Output the [x, y] coordinate of the center of the cell containing the given text.  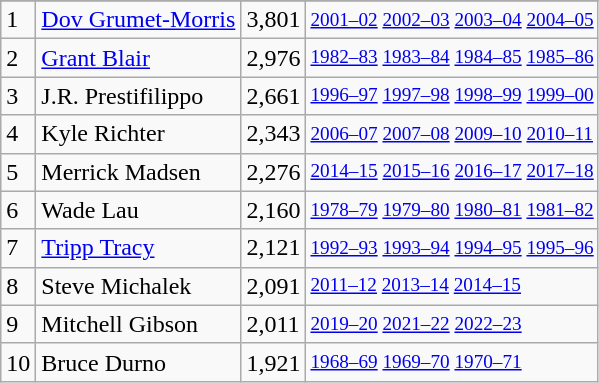
2,121 [274, 248]
2014–15 2015–16 2016–17 2017–18 [452, 172]
Bruce Durno [138, 362]
2,976 [274, 58]
Steve Michalek [138, 286]
1968–69 1969–70 1970–71 [452, 362]
1,921 [274, 362]
Kyle Richter [138, 134]
2,343 [274, 134]
3,801 [274, 20]
1992–93 1993–94 1994–95 1995–96 [452, 248]
8 [18, 286]
7 [18, 248]
2001–02 2002–03 2003–04 2004–05 [452, 20]
Wade Lau [138, 210]
1 [18, 20]
Grant Blair [138, 58]
Tripp Tracy [138, 248]
1982–83 1983–84 1984–85 1985–86 [452, 58]
2,011 [274, 324]
4 [18, 134]
10 [18, 362]
1996–97 1997–98 1998–99 1999–00 [452, 96]
Merrick Madsen [138, 172]
Mitchell Gibson [138, 324]
2006–07 2007–08 2009–10 2010–11 [452, 134]
5 [18, 172]
Dov Grumet-Morris [138, 20]
2 [18, 58]
2,276 [274, 172]
2,091 [274, 286]
2019–20 2021–22 2022–23 [452, 324]
1978–79 1979–80 1980–81 1981–82 [452, 210]
2011–12 2013–14 2014–15 [452, 286]
3 [18, 96]
2,661 [274, 96]
J.R. Prestifilippo [138, 96]
2,160 [274, 210]
6 [18, 210]
9 [18, 324]
